Capture the cell that displays the provided text and extract its (x, y) central coordinate. 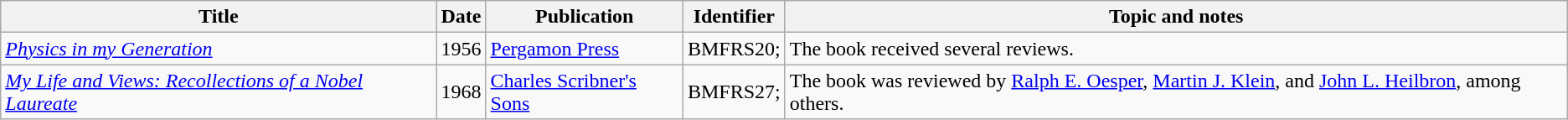
BMFRS20; (734, 49)
Physics in my Generation (219, 49)
1968 (461, 92)
Publication (585, 17)
Identifier (734, 17)
Pergamon Press (585, 49)
My Life and Views: Recollections of a Nobel Laureate (219, 92)
The book was reviewed by Ralph E. Oesper, Martin J. Klein, and John L. Heilbron, among others. (1176, 92)
Title (219, 17)
1956 (461, 49)
The book received several reviews. (1176, 49)
Charles Scribner's Sons (585, 92)
Topic and notes (1176, 17)
BMFRS27; (734, 92)
Date (461, 17)
